From the cell containing the given text, extract its center point as [x, y] coordinate. 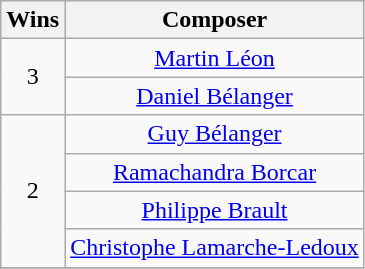
Philippe Brault [215, 210]
2 [33, 191]
Composer [215, 20]
Daniel Bélanger [215, 96]
Ramachandra Borcar [215, 172]
Christophe Lamarche-Ledoux [215, 248]
Martin Léon [215, 58]
Wins [33, 20]
3 [33, 77]
Guy Bélanger [215, 134]
